Return the [x, y] coordinate for the center point of the cell that contains the specified text.  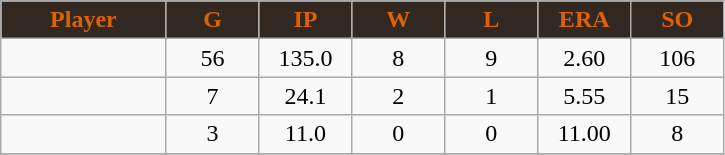
SO [678, 20]
106 [678, 58]
7 [212, 96]
1 [492, 96]
9 [492, 58]
15 [678, 96]
56 [212, 58]
11.00 [584, 134]
L [492, 20]
ERA [584, 20]
135.0 [306, 58]
IP [306, 20]
2 [398, 96]
3 [212, 134]
5.55 [584, 96]
24.1 [306, 96]
G [212, 20]
11.0 [306, 134]
2.60 [584, 58]
Player [84, 20]
W [398, 20]
